Return the [X, Y] coordinate for the center point of the cell that contains the specified text.  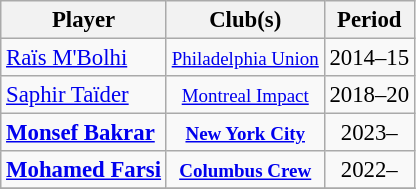
Columbus Crew [245, 170]
Montreal Impact [245, 95]
2014–15 [369, 58]
Monsef Bakrar [84, 133]
2022– [369, 170]
Period [369, 20]
Club(s) [245, 20]
Saphir Taïder [84, 95]
Mohamed Farsi [84, 170]
2023– [369, 133]
2018–20 [369, 95]
New York City [245, 133]
Philadelphia Union [245, 58]
Raïs M'Bolhi [84, 58]
Player [84, 20]
